Pinpoint the cell where the given text exists, returning its (x, y) midpoint coordinate. 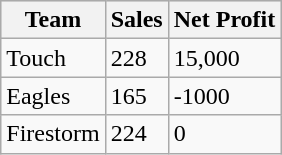
Touch (53, 58)
15,000 (224, 58)
165 (136, 96)
-1000 (224, 96)
Team (53, 20)
Eagles (53, 96)
Sales (136, 20)
0 (224, 134)
224 (136, 134)
Firestorm (53, 134)
Net Profit (224, 20)
228 (136, 58)
